Output the [X, Y] coordinate of the center of the cell containing the given text.  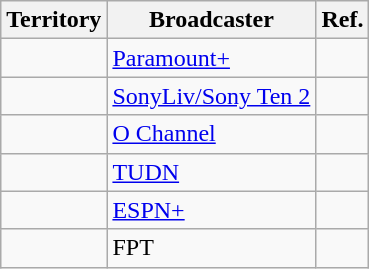
ESPN+ [212, 210]
Broadcaster [212, 20]
TUDN [212, 172]
SonyLiv/Sony Ten 2 [212, 96]
FPT [212, 248]
Paramount+ [212, 58]
Ref. [342, 20]
Territory [54, 20]
O Channel [212, 134]
